Find where the given text appears and provide that cell's center as [x, y] coordinate. 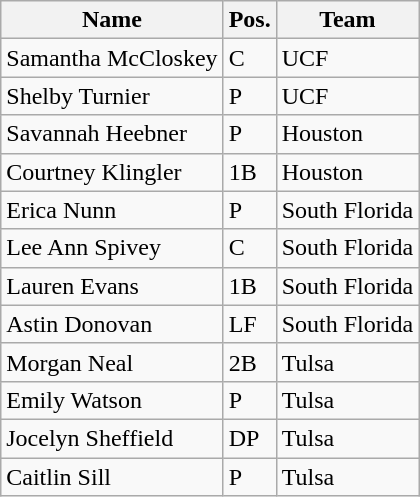
Lauren Evans [112, 286]
Samantha McCloskey [112, 58]
Pos. [250, 20]
2B [250, 362]
Astin Donovan [112, 324]
Caitlin Sill [112, 477]
Jocelyn Sheffield [112, 438]
Erica Nunn [112, 210]
Emily Watson [112, 400]
DP [250, 438]
Courtney Klingler [112, 172]
Morgan Neal [112, 362]
Savannah Heebner [112, 134]
LF [250, 324]
Lee Ann Spivey [112, 248]
Name [112, 20]
Team [347, 20]
Shelby Turnier [112, 96]
